Return [X, Y] of the center of cell containing provided text 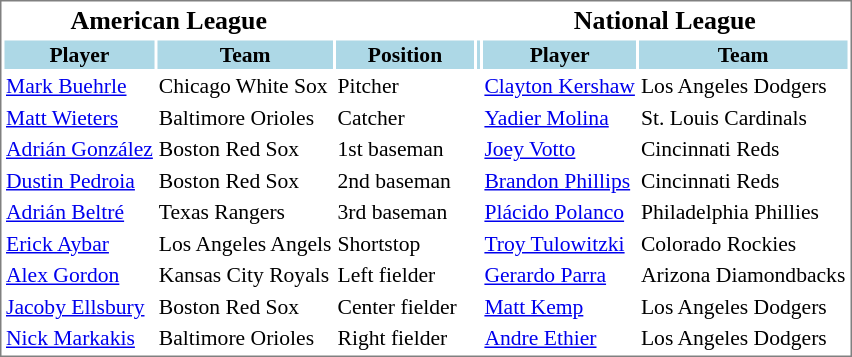
American League [168, 20]
Chicago White Sox [245, 86]
Colorado Rockies [742, 244]
Matt Wieters [79, 118]
St. Louis Cardinals [742, 118]
Texas Rangers [245, 212]
Position [405, 54]
Pitcher [405, 86]
2nd baseman [405, 180]
Troy Tulowitzki [560, 244]
3rd baseman [405, 212]
Shortstop [405, 244]
Andre Ethier [560, 338]
Nick Markakis [79, 338]
Catcher [405, 118]
Jacoby Ellsbury [79, 306]
Matt Kemp [560, 306]
Alex Gordon [79, 275]
Kansas City Royals [245, 275]
Philadelphia Phillies [742, 212]
Adrián Beltré [79, 212]
Joey Votto [560, 149]
National League [665, 20]
Yadier Molina [560, 118]
Los Angeles Angels [245, 244]
1st baseman [405, 149]
Brandon Phillips [560, 180]
Adrián González [79, 149]
Center fielder [405, 306]
Right fielder [405, 338]
Plácido Polanco [560, 212]
Erick Aybar [79, 244]
Arizona Diamondbacks [742, 275]
Dustin Pedroia [79, 180]
Gerardo Parra [560, 275]
Left fielder [405, 275]
Mark Buehrle [79, 86]
Clayton Kershaw [560, 86]
